Output the (X, Y) coordinate of the center of the cell containing the given text.  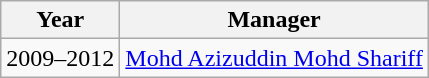
2009–2012 (60, 58)
Year (60, 20)
Manager (274, 20)
Mohd Azizuddin Mohd Shariff (274, 58)
